Return the [X, Y] coordinate for the center point of the cell that contains the specified text.  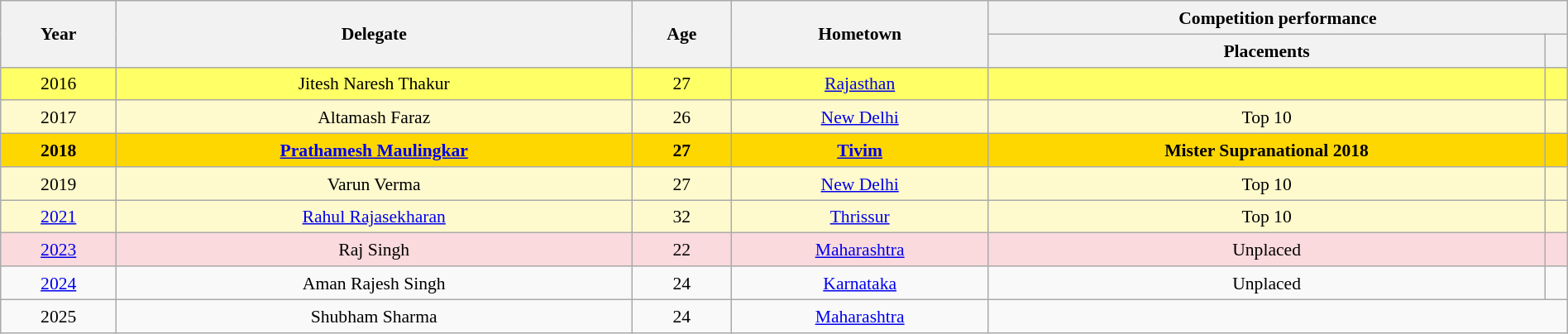
Shubham Sharma [374, 316]
2021 [59, 217]
2016 [59, 83]
Mister Supranational 2018 [1267, 150]
22 [681, 250]
2017 [59, 117]
2018 [59, 150]
Thrissur [860, 217]
Age [681, 34]
Karnataka [860, 283]
Rahul Rajasekharan [374, 217]
Jitesh Naresh Thakur [374, 83]
Raj Singh [374, 250]
2019 [59, 184]
Aman Rajesh Singh [374, 283]
Rajasthan [860, 83]
Year [59, 34]
Altamash Faraz [374, 117]
2024 [59, 283]
Delegate [374, 34]
Placements [1267, 50]
32 [681, 217]
26 [681, 117]
2025 [59, 316]
2023 [59, 250]
Tivim [860, 150]
Varun Verma [374, 184]
Prathamesh Maulingkar [374, 150]
Competition performance [1279, 17]
Hometown [860, 34]
